Determine the (x, y) coordinate at the center of the cell enclosing the given text.  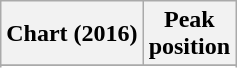
Peakposition (189, 34)
Chart (2016) (72, 34)
